Output the (x, y) coordinate of the center of the cell containing the given text.  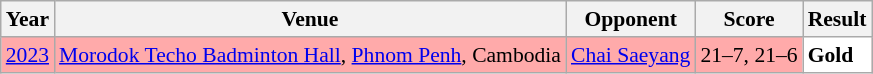
Venue (310, 19)
21–7, 21–6 (748, 55)
Morodok Techo Badminton Hall, Phnom Penh, Cambodia (310, 55)
Result (838, 19)
Score (748, 19)
Opponent (630, 19)
2023 (28, 55)
Year (28, 19)
Gold (838, 55)
Chai Saeyang (630, 55)
